Determine the (x, y) coordinate at the center of the cell enclosing the given text.  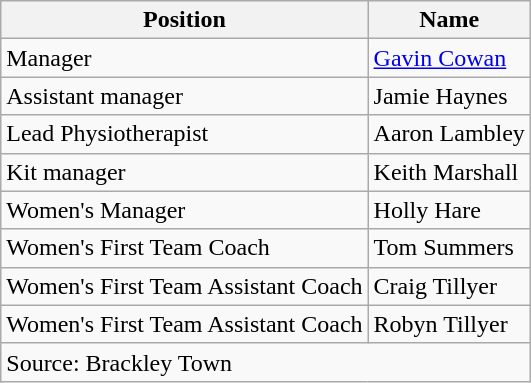
Jamie Haynes (449, 96)
Assistant manager (184, 96)
Manager (184, 58)
Women's First Team Coach (184, 248)
Lead Physiotherapist (184, 134)
Robyn Tillyer (449, 324)
Tom Summers (449, 248)
Women's Manager (184, 210)
Name (449, 20)
Gavin Cowan (449, 58)
Craig Tillyer (449, 286)
Position (184, 20)
Kit manager (184, 172)
Holly Hare (449, 210)
Keith Marshall (449, 172)
Source: Brackley Town (266, 362)
Aaron Lambley (449, 134)
